Identify which cell holds the provided text, then report its [x, y] central coordinate. 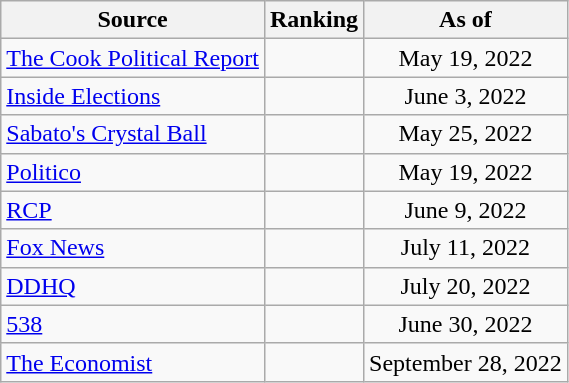
June 30, 2022 [466, 324]
Politico [133, 172]
The Economist [133, 362]
DDHQ [133, 286]
Ranking [314, 20]
July 20, 2022 [466, 286]
September 28, 2022 [466, 362]
538 [133, 324]
RCP [133, 210]
Inside Elections [133, 96]
June 3, 2022 [466, 96]
May 25, 2022 [466, 134]
As of [466, 20]
Sabato's Crystal Ball [133, 134]
July 11, 2022 [466, 248]
Fox News [133, 248]
Source [133, 20]
June 9, 2022 [466, 210]
The Cook Political Report [133, 58]
